Output the (X, Y) coordinate of the center of the cell containing the given text.  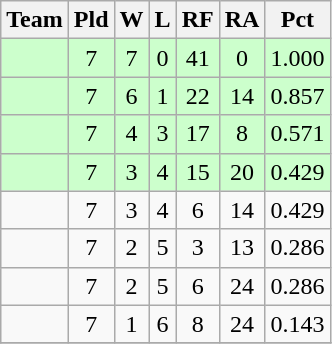
20 (242, 172)
0.143 (298, 324)
Pct (298, 20)
22 (198, 96)
1.000 (298, 58)
Pld (91, 20)
13 (242, 248)
15 (198, 172)
Team (35, 20)
L (162, 20)
0.571 (298, 134)
17 (198, 134)
W (132, 20)
0.857 (298, 96)
41 (198, 58)
RA (242, 20)
RF (198, 20)
